Output the (x, y) coordinate of the center of the cell containing the given text.  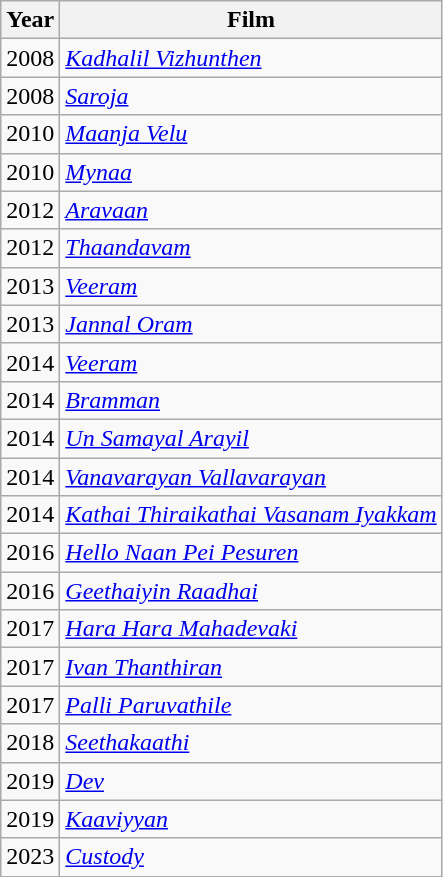
Seethakaathi (251, 743)
Ivan Thanthiran (251, 667)
Kadhalil Vizhunthen (251, 58)
Custody (251, 857)
Maanja Velu (251, 134)
Saroja (251, 96)
2018 (30, 743)
Thaandavam (251, 248)
Dev (251, 781)
Jannal Oram (251, 324)
Geethaiyin Raadhai (251, 591)
Hello Naan Pei Pesuren (251, 553)
Kaaviyyan (251, 819)
Hara Hara Mahadevaki (251, 629)
Mynaa (251, 172)
Kathai Thiraikathai Vasanam Iyakkam (251, 515)
Bramman (251, 400)
Vanavarayan Vallavarayan (251, 477)
2023 (30, 857)
Palli Paruvathile (251, 705)
Film (251, 20)
Aravaan (251, 210)
Un Samayal Arayil (251, 438)
Year (30, 20)
